Scan for the cell matching the given text and deliver its (x, y) coordinate at center. 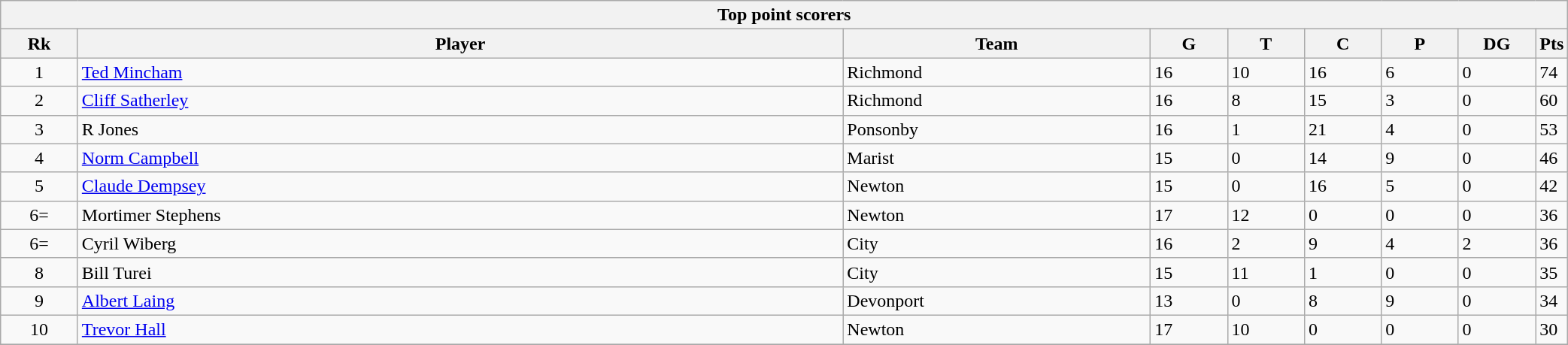
74 (1552, 72)
R Jones (460, 129)
34 (1552, 301)
Rk (39, 44)
Devonport (997, 301)
60 (1552, 101)
12 (1266, 215)
C (1342, 44)
G (1189, 44)
Marist (997, 158)
Norm Campbell (460, 158)
46 (1552, 158)
Mortimer Stephens (460, 215)
42 (1552, 186)
Top point scorers (784, 15)
14 (1342, 158)
13 (1189, 301)
Pts (1552, 44)
11 (1266, 272)
Bill Turei (460, 272)
Trevor Hall (460, 329)
Claude Dempsey (460, 186)
DG (1497, 44)
6 (1420, 72)
21 (1342, 129)
35 (1552, 272)
P (1420, 44)
Albert Laing (460, 301)
Ponsonby (997, 129)
Player (460, 44)
30 (1552, 329)
T (1266, 44)
Team (997, 44)
Cyril Wiberg (460, 244)
53 (1552, 129)
Cliff Satherley (460, 101)
Ted Mincham (460, 72)
